For the text-containing cell, return its midpoint in [X, Y] coordinate format. 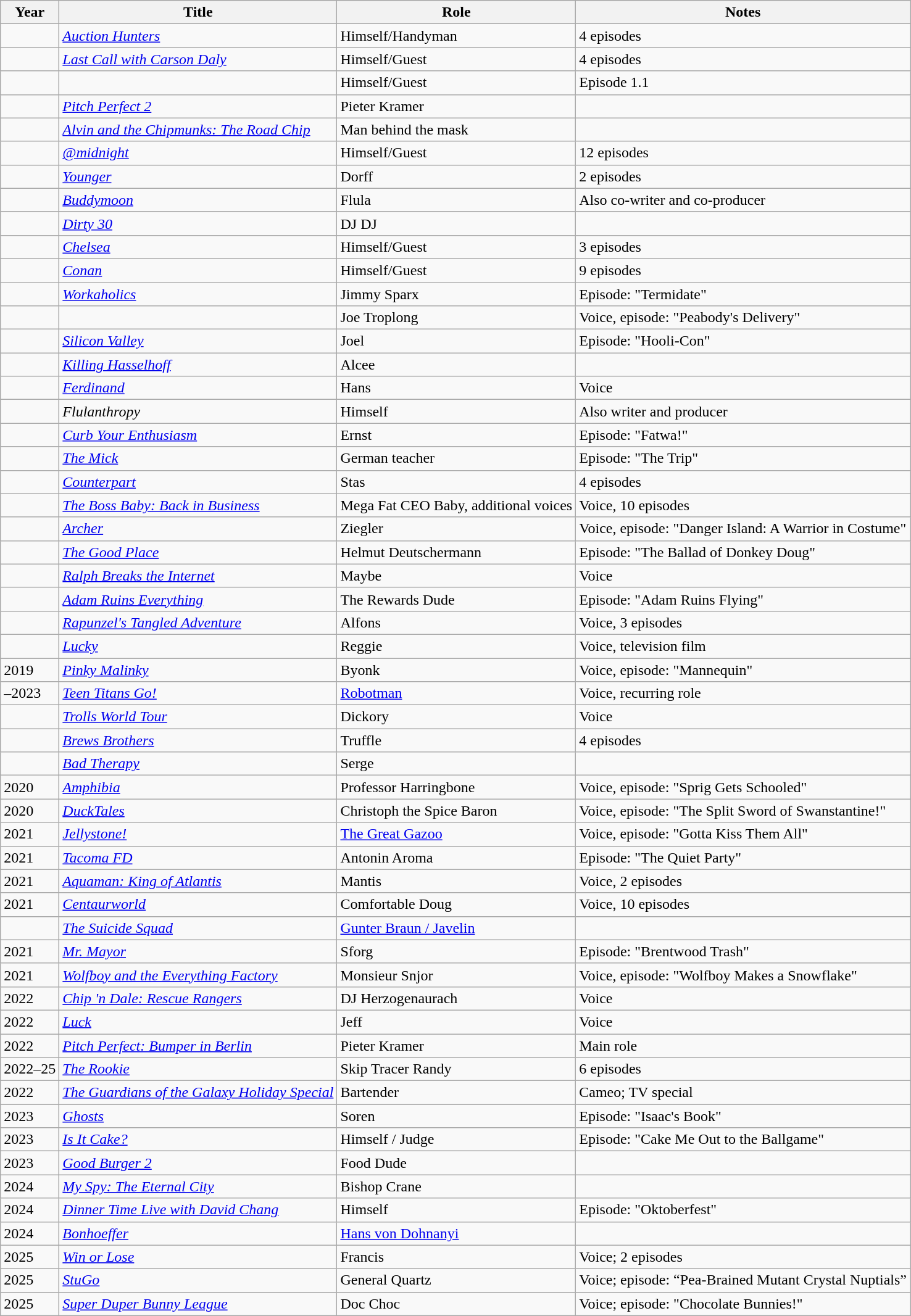
Comfortable Doug [457, 904]
Voice, 3 episodes [743, 623]
Aquaman: King of Atlantis [198, 881]
Flula [457, 200]
My Spy: The Eternal City [198, 1186]
General Quartz [457, 1280]
Cameo; TV special [743, 1093]
Archer [198, 529]
Christoph the Spice Baron [457, 811]
Voice; episode: "Chocolate Bunnies!" [743, 1304]
Also co-writer and co-producer [743, 200]
Voice; 2 episodes [743, 1257]
Ghosts [198, 1116]
Bartender [457, 1093]
Byonk [457, 669]
Ralph Breaks the Internet [198, 576]
Episode: "The Quiet Party" [743, 858]
Francis [457, 1257]
Food Dude [457, 1163]
Antonin Aroma [457, 858]
Year [30, 12]
Skip Tracer Randy [457, 1069]
Dickory [457, 717]
Dorff [457, 176]
Jeff [457, 1022]
Alvin and the Chipmunks: The Road Chip [198, 130]
Wolfboy and the Everything Factory [198, 975]
Pitch Perfect: Bumper in Berlin [198, 1046]
DJ Herzogenaurach [457, 998]
Main role [743, 1046]
Centaurworld [198, 904]
Soren [457, 1116]
Mega Fat CEO Baby, additional voices [457, 505]
Himself / Judge [457, 1140]
Doc Choc [457, 1304]
Voice, recurring role [743, 693]
Voice, 2 episodes [743, 881]
The Mick [198, 458]
@midnight [198, 153]
Bad Therapy [198, 764]
Gunter Braun / Javelin [457, 928]
Episode: "Fatwa!" [743, 435]
Luck [198, 1022]
Episode 1.1 [743, 83]
Auction Hunters [198, 36]
Flulanthropy [198, 412]
6 episodes [743, 1069]
Curb Your Enthusiasm [198, 435]
Voice; episode: “Pea-Brained Mutant Crystal Nuptials” [743, 1280]
2022–25 [30, 1069]
Chip 'n Dale: Rescue Rangers [198, 998]
The Suicide Squad [198, 928]
Alcee [457, 365]
Younger [198, 176]
Ernst [457, 435]
The Rewards Dude [457, 599]
Episode: "The Ballad of Donkey Doug" [743, 552]
Pinky Malinky [198, 669]
Monsieur Snjor [457, 975]
Episode: "Adam Ruins Flying" [743, 599]
12 episodes [743, 153]
Mantis [457, 881]
Dinner Time Live with David Chang [198, 1210]
The Guardians of the Galaxy Holiday Special [198, 1093]
Jellystone! [198, 834]
Reggie [457, 646]
Workaholics [198, 294]
Voice, episode: "The Split Sword of Swanstantine!" [743, 811]
Voice, episode: "Peabody's Delivery" [743, 318]
Mr. Mayor [198, 951]
Himself/Handyman [457, 36]
Truffle [457, 740]
9 episodes [743, 270]
Man behind the mask [457, 130]
Brews Brothers [198, 740]
The Great Gazoo [457, 834]
Also writer and producer [743, 412]
Counterpart [198, 482]
Maybe [457, 576]
Professor Harringbone [457, 787]
Serge [457, 764]
Dirty 30 [198, 223]
Sforg [457, 951]
The Rookie [198, 1069]
Win or Lose [198, 1257]
Voice, episode: "Gotta Kiss Them All" [743, 834]
Role [457, 12]
Title [198, 12]
Episode: "Brentwood Trash" [743, 951]
Ziegler [457, 529]
Helmut Deutschermann [457, 552]
2019 [30, 669]
Adam Ruins Everything [198, 599]
Bonhoeffer [198, 1233]
Voice, episode: "Mannequin" [743, 669]
Silicon Valley [198, 341]
Last Call with Carson Daly [198, 59]
Killing Hasselhoff [198, 365]
Teen Titans Go! [198, 693]
Episode: "Oktoberfest" [743, 1210]
Voice, episode: "Sprig Gets Schooled" [743, 787]
Pitch Perfect 2 [198, 106]
Robotman [457, 693]
Super Duper Bunny League [198, 1304]
2 episodes [743, 176]
Buddymoon [198, 200]
Bishop Crane [457, 1186]
Jimmy Sparx [457, 294]
StuGo [198, 1280]
Amphibia [198, 787]
Good Burger 2 [198, 1163]
DJ DJ [457, 223]
Joe Troplong [457, 318]
Episode: "Hooli-Con" [743, 341]
Chelsea [198, 247]
Rapunzel's Tangled Adventure [198, 623]
Episode: "Termidate" [743, 294]
Episode: "The Trip" [743, 458]
Episode: "Isaac's Book" [743, 1116]
The Boss Baby: Back in Business [198, 505]
Alfons [457, 623]
Conan [198, 270]
Tacoma FD [198, 858]
Stas [457, 482]
Voice, television film [743, 646]
The Good Place [198, 552]
Trolls World Tour [198, 717]
Notes [743, 12]
Voice, episode: "Wolfboy Makes a Snowflake" [743, 975]
Lucky [198, 646]
Hans von Dohnanyi [457, 1233]
–2023 [30, 693]
Hans [457, 388]
3 episodes [743, 247]
Episode: "Cake Me Out to the Ballgame" [743, 1140]
German teacher [457, 458]
Is It Cake? [198, 1140]
Joel [457, 341]
Voice, episode: "Danger Island: A Warrior in Costume" [743, 529]
Ferdinand [198, 388]
DuckTales [198, 811]
